Find where the given text appears and provide that cell's center as [X, Y] coordinate. 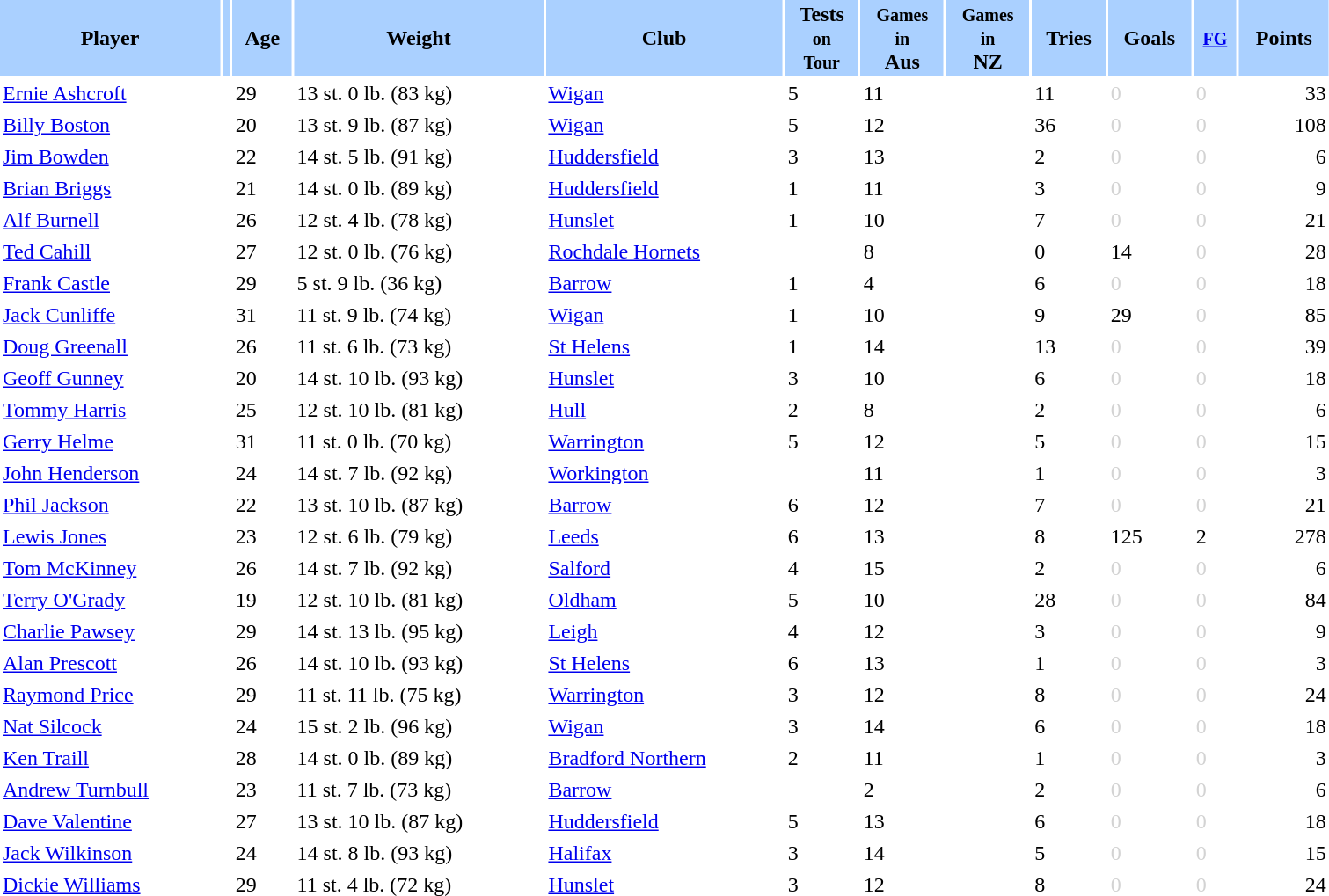
Raymond Price [110, 695]
Oldham [663, 600]
Ernie Ashcroft [110, 93]
Gerry Helme [110, 441]
Ken Traill [110, 758]
Bradford Northern [663, 758]
Weight [419, 39]
Dave Valentine [110, 821]
39 [1284, 346]
Hull [663, 410]
12 st. 6 lb. (79 kg) [419, 536]
GamesinAus [902, 39]
Halifax [663, 853]
13 st. 9 lb. (87 kg) [419, 125]
Alf Burnell [110, 220]
Tom McKinney [110, 568]
85 [1284, 315]
Leeds [663, 536]
278 [1284, 536]
GamesinNZ [988, 39]
Geoff Gunney [110, 378]
36 [1069, 125]
Billy Boston [110, 125]
FG [1216, 39]
12 st. 4 lb. (78 kg) [419, 220]
25 [262, 410]
11 st. 9 lb. (74 kg) [419, 315]
Workington [663, 473]
Tries [1069, 39]
125 [1150, 536]
11 st. 0 lb. (70 kg) [419, 441]
5 st. 9 lb. (36 kg) [419, 283]
Rochdale Hornets [663, 251]
Salford [663, 568]
19 [262, 600]
Leigh [663, 631]
84 [1284, 600]
Jim Bowden [110, 157]
11 st. 6 lb. (73 kg) [419, 346]
14 st. 5 lb. (91 kg) [419, 157]
Andrew Turnbull [110, 790]
14 st. 13 lb. (95 kg) [419, 631]
Jack Cunliffe [110, 315]
Club [663, 39]
Tommy Harris [110, 410]
33 [1284, 93]
11 st. 7 lb. (73 kg) [419, 790]
Player [110, 39]
Terry O'Grady [110, 600]
13 st. 0 lb. (83 kg) [419, 93]
Jack Wilkinson [110, 853]
Goals [1150, 39]
Age [262, 39]
Phil Jackson [110, 505]
Points [1284, 39]
John Henderson [110, 473]
108 [1284, 125]
14 st. 8 lb. (93 kg) [419, 853]
Lewis Jones [110, 536]
Alan Prescott [110, 663]
Charlie Pawsey [110, 631]
TestsonTour [821, 39]
12 st. 0 lb. (76 kg) [419, 251]
Frank Castle [110, 283]
Doug Greenall [110, 346]
Ted Cahill [110, 251]
Nat Silcock [110, 726]
15 st. 2 lb. (96 kg) [419, 726]
11 st. 11 lb. (75 kg) [419, 695]
Brian Briggs [110, 188]
